Return the [X, Y] coordinate for the center point of the cell that contains the specified text.  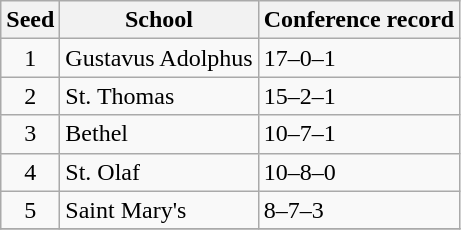
1 [30, 58]
Gustavus Adolphus [159, 58]
17–0–1 [358, 58]
St. Thomas [159, 96]
School [159, 20]
3 [30, 134]
10–8–0 [358, 172]
2 [30, 96]
Seed [30, 20]
10–7–1 [358, 134]
15–2–1 [358, 96]
Saint Mary's [159, 210]
St. Olaf [159, 172]
8–7–3 [358, 210]
5 [30, 210]
4 [30, 172]
Conference record [358, 20]
Bethel [159, 134]
